Provide the [x, y] coordinate of the cell's center where the given text is located.  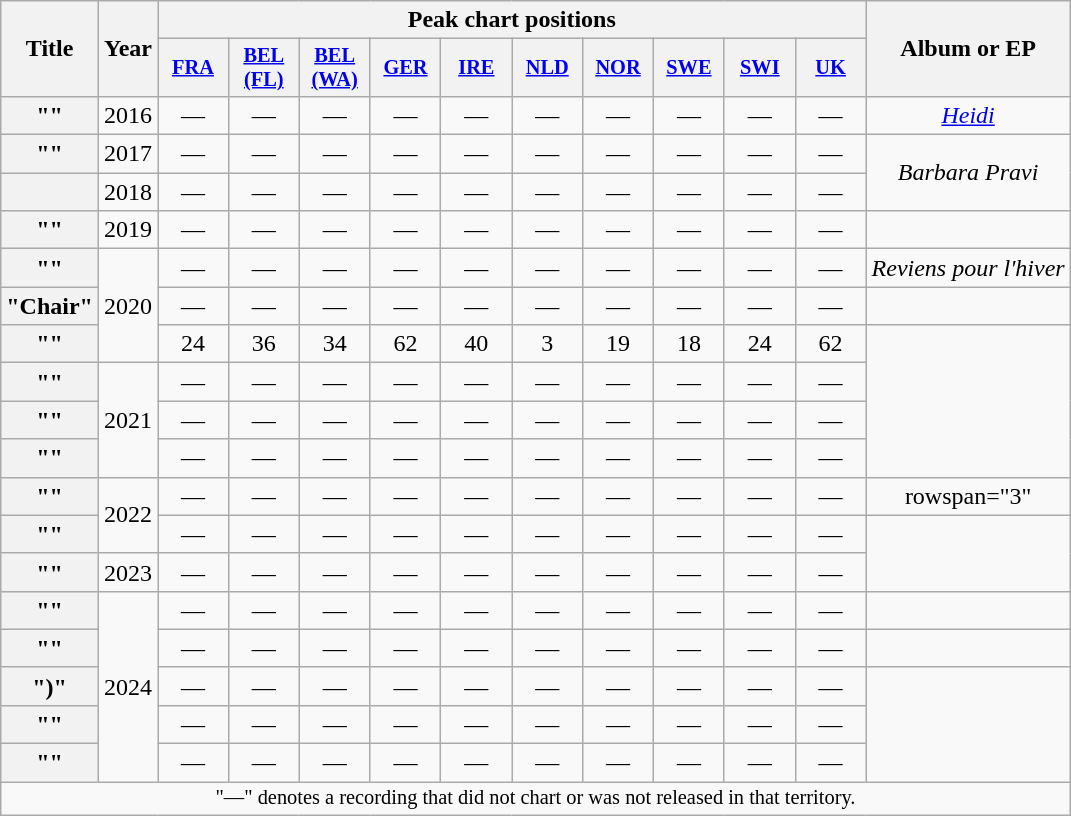
FRA [194, 68]
2019 [128, 230]
BEL(FL) [264, 68]
Title [50, 49]
2022 [128, 515]
")" [50, 686]
3 [548, 344]
19 [618, 344]
40 [476, 344]
2024 [128, 686]
Barbara Pravi [968, 173]
"—" denotes a recording that did not chart or was not released in that territory. [536, 799]
BEL(WA) [334, 68]
2020 [128, 306]
2023 [128, 572]
36 [264, 344]
Album or EP [968, 49]
Peak chart positions [512, 20]
"Chair" [50, 306]
2016 [128, 115]
Heidi [968, 115]
34 [334, 344]
2021 [128, 420]
UK [830, 68]
SWE [688, 68]
NOR [618, 68]
2017 [128, 154]
Reviens pour l'hiver [968, 268]
rowspan="3" [968, 496]
NLD [548, 68]
IRE [476, 68]
2018 [128, 192]
GER [406, 68]
SWI [760, 68]
18 [688, 344]
Year [128, 49]
